Extract the [x, y] coordinate from the center of the cell holding the provided text.  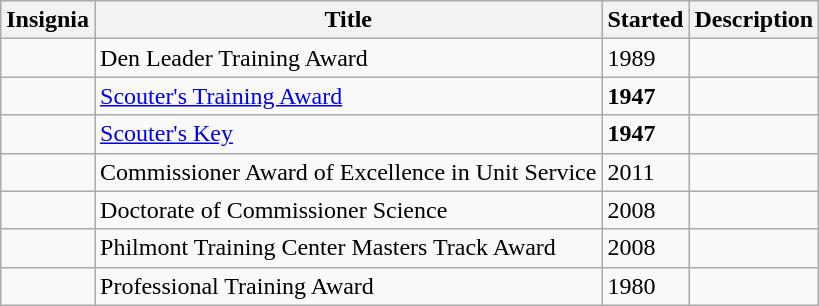
Philmont Training Center Masters Track Award [348, 248]
2011 [646, 172]
Den Leader Training Award [348, 58]
Insignia [48, 20]
Doctorate of Commissioner Science [348, 210]
Commissioner Award of Excellence in Unit Service [348, 172]
1980 [646, 286]
Started [646, 20]
Title [348, 20]
Description [754, 20]
Scouter's Training Award [348, 96]
Scouter's Key [348, 134]
Professional Training Award [348, 286]
1989 [646, 58]
